Locate the cell with the specified text and output its (x, y) center coordinate. 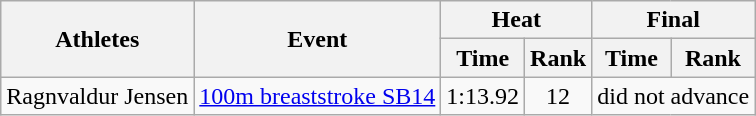
Event (318, 39)
did not advance (674, 96)
100m breaststroke SB14 (318, 96)
Final (674, 20)
1:13.92 (483, 96)
Ragnvaldur Jensen (98, 96)
Athletes (98, 39)
12 (558, 96)
Heat (516, 20)
